Search for the cell housing the specified text and yield its (x, y) center coordinate. 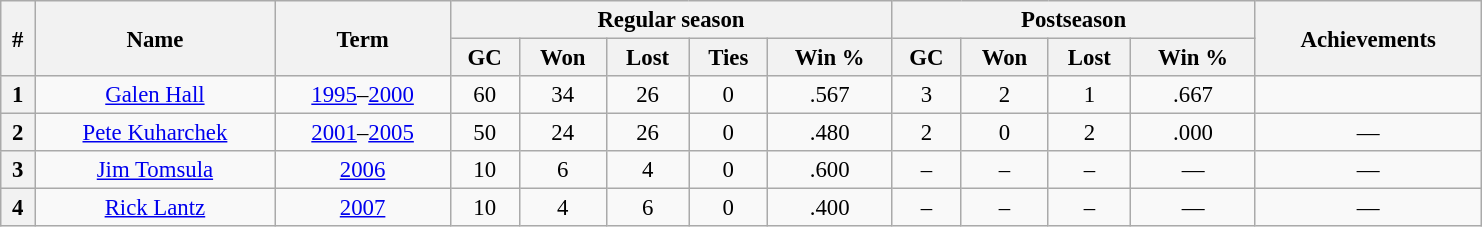
.000 (1193, 133)
Jim Tomsula (155, 170)
.667 (1193, 95)
24 (562, 133)
50 (484, 133)
Ties (728, 58)
34 (562, 95)
Rick Lantz (155, 208)
Term (362, 38)
1995–2000 (362, 95)
Achievements (1368, 38)
Name (155, 38)
Regular season (671, 20)
Postseason (1074, 20)
Galen Hall (155, 95)
# (18, 38)
2007 (362, 208)
.400 (829, 208)
Pete Kuharchek (155, 133)
.600 (829, 170)
60 (484, 95)
2001–2005 (362, 133)
2006 (362, 170)
.567 (829, 95)
.480 (829, 133)
